Determine the (X, Y) coordinate at the center of the cell enclosing the given text.  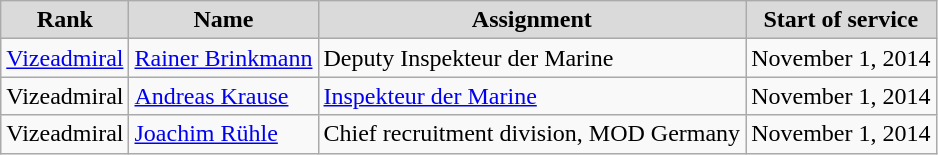
Start of service (841, 20)
Rank (65, 20)
Rainer Brinkmann (224, 58)
Assignment (532, 20)
Inspekteur der Marine (532, 96)
Deputy Inspekteur der Marine (532, 58)
Andreas Krause (224, 96)
Chief recruitment division, MOD Germany (532, 134)
Name (224, 20)
Joachim Rühle (224, 134)
